Search for the cell housing the specified text and yield its (X, Y) center coordinate. 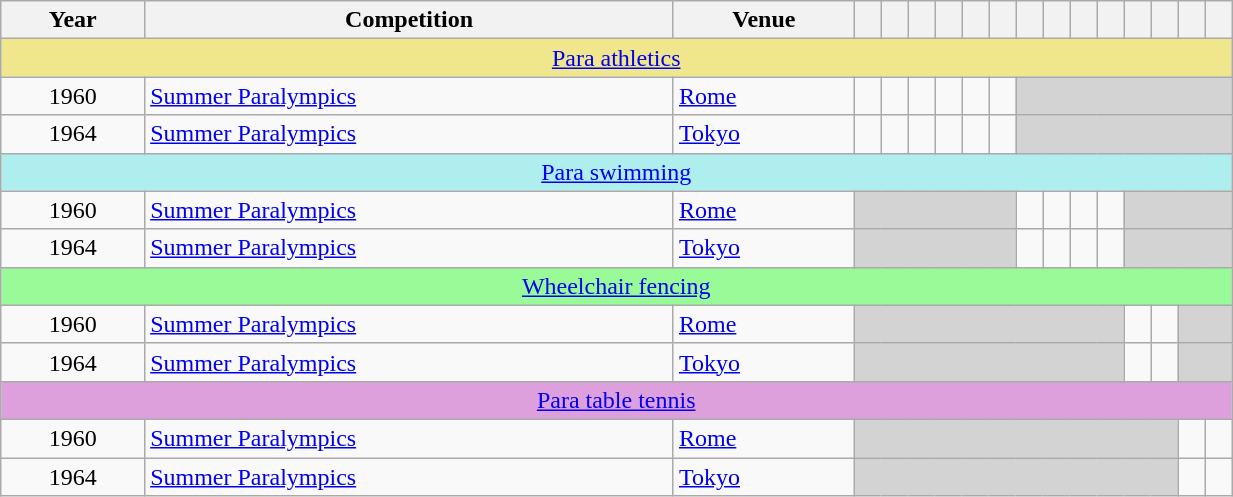
Para table tennis (616, 400)
Para athletics (616, 58)
Year (73, 20)
Competition (410, 20)
Para swimming (616, 172)
Wheelchair fencing (616, 286)
Venue (764, 20)
